Find where the given text appears and provide that cell's center as (x, y) coordinate. 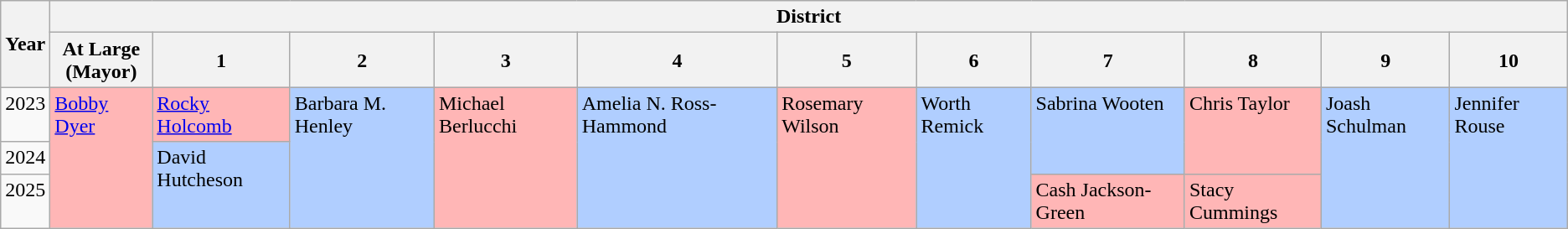
2 (362, 60)
2025 (25, 201)
10 (1509, 60)
Rosemary Wilson (847, 158)
District (809, 17)
Stacy Cummings (1253, 201)
Jennifer Rouse (1509, 158)
Barbara M. Henley (362, 158)
Amelia N. Ross-Hammond (677, 158)
Worth Remick (973, 158)
Year (25, 44)
1 (221, 60)
4 (677, 60)
3 (506, 60)
Bobby Dyer (101, 158)
Sabrina Wooten (1107, 131)
Michael Berlucchi (506, 158)
8 (1253, 60)
6 (973, 60)
Cash Jackson-Green (1107, 201)
Rocky Holcomb (221, 114)
David Hutcheson (221, 185)
2023 (25, 114)
5 (847, 60)
At Large(Mayor) (101, 60)
Joash Schulman (1385, 158)
Chris Taylor (1253, 131)
7 (1107, 60)
2024 (25, 158)
9 (1385, 60)
